Output the (x, y) coordinate of the center of the cell containing the given text.  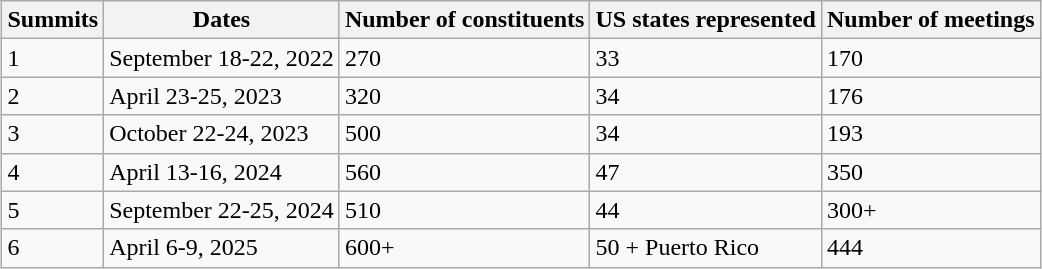
4 (53, 172)
176 (930, 96)
1 (53, 58)
320 (464, 96)
600+ (464, 248)
44 (706, 210)
350 (930, 172)
170 (930, 58)
April 13-16, 2024 (222, 172)
October 22-24, 2023 (222, 134)
Number of meetings (930, 20)
US states represented (706, 20)
300+ (930, 210)
Summits (53, 20)
510 (464, 210)
33 (706, 58)
September 18-22, 2022 (222, 58)
47 (706, 172)
3 (53, 134)
500 (464, 134)
270 (464, 58)
Number of constituents (464, 20)
September 22-25, 2024 (222, 210)
444 (930, 248)
April 23-25, 2023 (222, 96)
6 (53, 248)
193 (930, 134)
Dates (222, 20)
5 (53, 210)
2 (53, 96)
50 + Puerto Rico (706, 248)
April 6-9, 2025 (222, 248)
560 (464, 172)
